Search for the cell housing the specified text and yield its (X, Y) center coordinate. 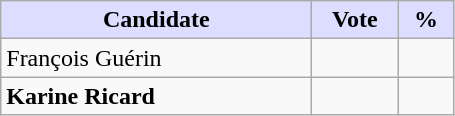
% (426, 20)
Vote (355, 20)
François Guérin (156, 58)
Candidate (156, 20)
Karine Ricard (156, 96)
